Locate the cell with the specified text and output its (x, y) center coordinate. 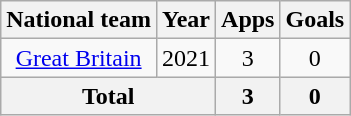
Total (108, 96)
Apps (248, 20)
2021 (186, 58)
Goals (315, 20)
National team (79, 20)
Great Britain (79, 58)
Year (186, 20)
